Capture the cell that displays the provided text and extract its [X, Y] central coordinate. 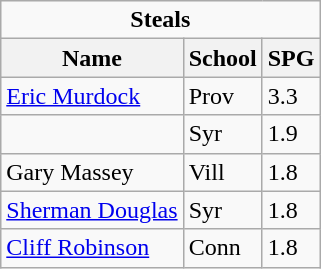
1.9 [291, 134]
Cliff Robinson [92, 248]
Name [92, 58]
Conn [222, 248]
Sherman Douglas [92, 210]
Vill [222, 172]
3.3 [291, 96]
Eric Murdock [92, 96]
Prov [222, 96]
Gary Massey [92, 172]
SPG [291, 58]
School [222, 58]
Steals [160, 20]
